Return [x, y] of the center of cell containing provided text 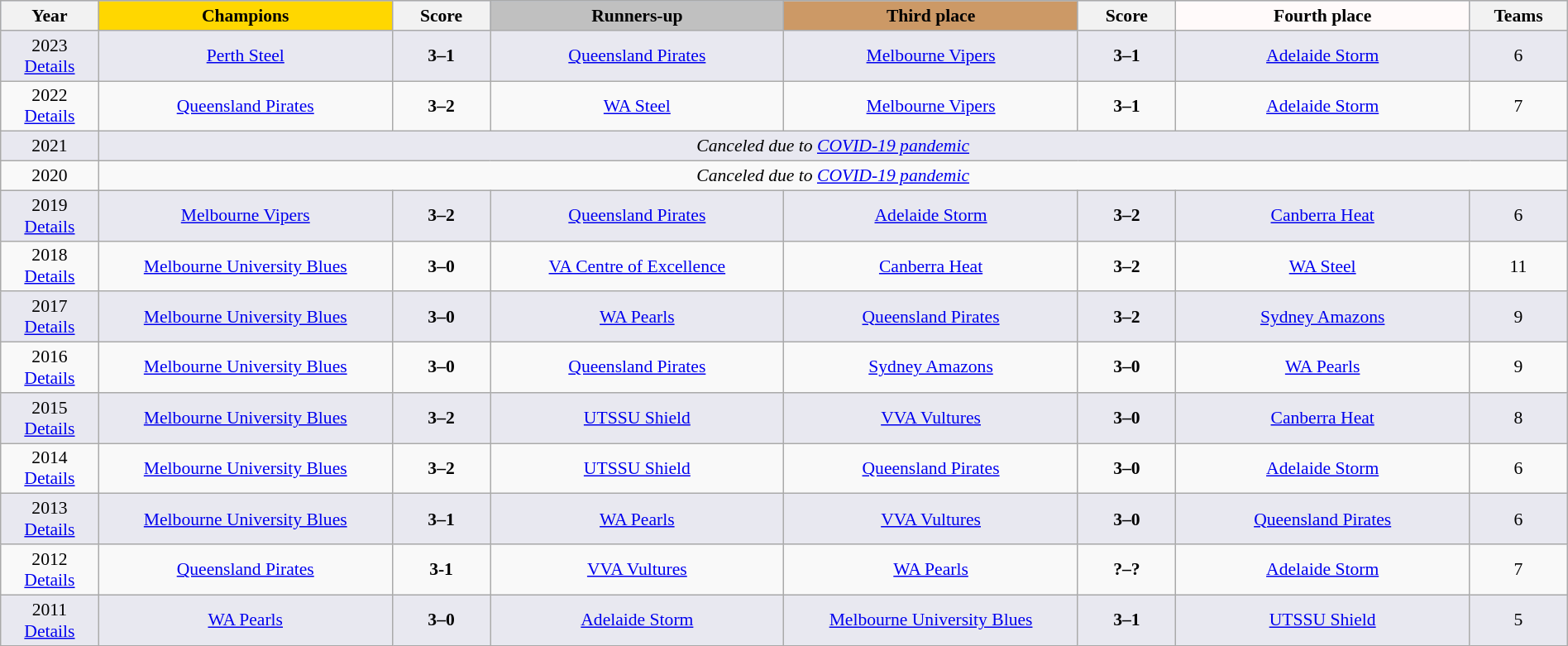
Champions [245, 16]
2016Details [50, 367]
2013Details [50, 519]
VA Centre of Excellence [637, 266]
2011Details [50, 620]
3-1 [441, 569]
2014Details [50, 468]
Year [50, 16]
Teams [1518, 16]
2018Details [50, 266]
2021 [50, 146]
Third place [931, 16]
Runners-up [637, 16]
2017Details [50, 318]
11 [1518, 266]
5 [1518, 620]
2015Details [50, 419]
2020 [50, 176]
2022Details [50, 106]
2019Details [50, 215]
Perth Steel [245, 56]
Fourth place [1323, 16]
2023Details [50, 56]
8 [1518, 419]
?–? [1126, 569]
2012Details [50, 569]
